Return the (X, Y) coordinate for the center point of the cell that contains the specified text.  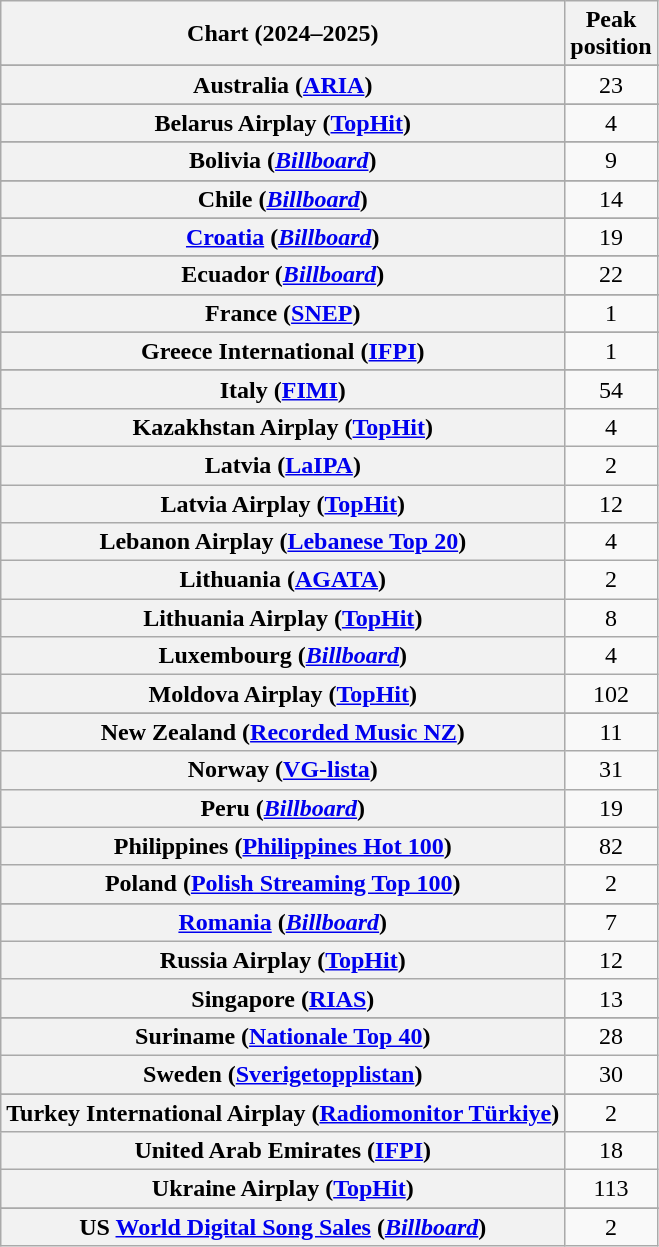
Peru (Billboard) (283, 808)
Croatia (Billboard) (283, 237)
Lebanon Airplay (Lebanese Top 20) (283, 542)
France (SNEP) (283, 313)
28 (611, 1036)
Ukraine Airplay (TopHit) (283, 1189)
Lithuania Airplay (TopHit) (283, 618)
Russia Airplay (TopHit) (283, 960)
Bolivia (Billboard) (283, 161)
11 (611, 732)
Singapore (RIAS) (283, 998)
30 (611, 1074)
Latvia Airplay (TopHit) (283, 503)
Belarus Airplay (TopHit) (283, 123)
9 (611, 161)
Norway (VG-lista) (283, 770)
Ecuador (Billboard) (283, 275)
Philippines (Philippines Hot 100) (283, 846)
New Zealand (Recorded Music NZ) (283, 732)
Latvia (LaIPA) (283, 465)
Luxembourg (Billboard) (283, 656)
54 (611, 389)
Sweden (Sverigetopplistan) (283, 1074)
United Arab Emirates (IFPI) (283, 1151)
Turkey International Airplay (Radiomonitor Türkiye) (283, 1113)
Australia (ARIA) (283, 85)
7 (611, 922)
102 (611, 694)
113 (611, 1189)
Moldova Airplay (TopHit) (283, 694)
Romania (Billboard) (283, 922)
Greece International (IFPI) (283, 351)
8 (611, 618)
Poland (Polish Streaming Top 100) (283, 884)
Peakposition (611, 34)
14 (611, 199)
31 (611, 770)
Chart (2024–2025) (283, 34)
Suriname (Nationale Top 40) (283, 1036)
23 (611, 85)
82 (611, 846)
22 (611, 275)
18 (611, 1151)
Italy (FIMI) (283, 389)
Chile (Billboard) (283, 199)
13 (611, 998)
US World Digital Song Sales (Billboard) (283, 1227)
Kazakhstan Airplay (TopHit) (283, 427)
Lithuania (AGATA) (283, 580)
